Extract the (x, y) coordinate from the center of the cell holding the provided text.  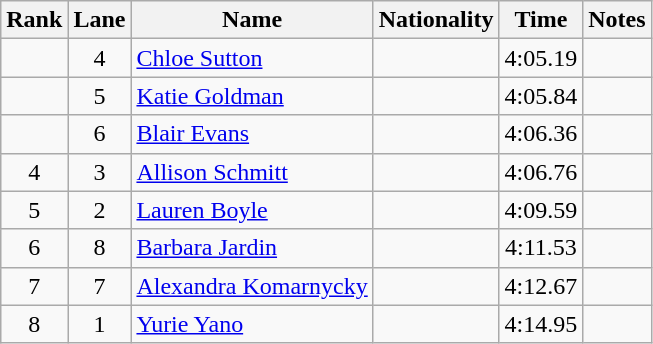
Yurie Yano (252, 324)
4:06.36 (541, 134)
4:14.95 (541, 324)
4:11.53 (541, 248)
Katie Goldman (252, 96)
4:06.76 (541, 172)
Lauren Boyle (252, 210)
Barbara Jardin (252, 248)
3 (100, 172)
Time (541, 20)
4:09.59 (541, 210)
4:12.67 (541, 286)
2 (100, 210)
4:05.19 (541, 58)
Lane (100, 20)
Allison Schmitt (252, 172)
Notes (617, 20)
Nationality (436, 20)
Alexandra Komarnycky (252, 286)
4:05.84 (541, 96)
Name (252, 20)
Chloe Sutton (252, 58)
Blair Evans (252, 134)
1 (100, 324)
Rank (34, 20)
